Provide the (x, y) coordinate of the cell's center where the given text is located.  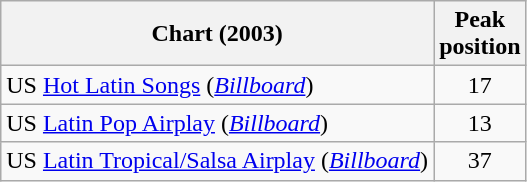
US Latin Pop Airplay (Billboard) (218, 123)
US Hot Latin Songs (Billboard) (218, 85)
37 (480, 161)
US Latin Tropical/Salsa Airplay (Billboard) (218, 161)
Peakposition (480, 34)
Chart (2003) (218, 34)
17 (480, 85)
13 (480, 123)
